Detect which cell encompasses the target text, then output its [X, Y] center coordinate. 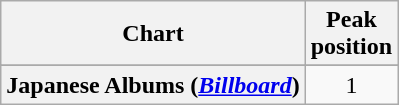
Peakposition [351, 34]
1 [351, 85]
Chart [153, 34]
Japanese Albums (Billboard) [153, 85]
